Find where the given text appears and provide that cell's center as [x, y] coordinate. 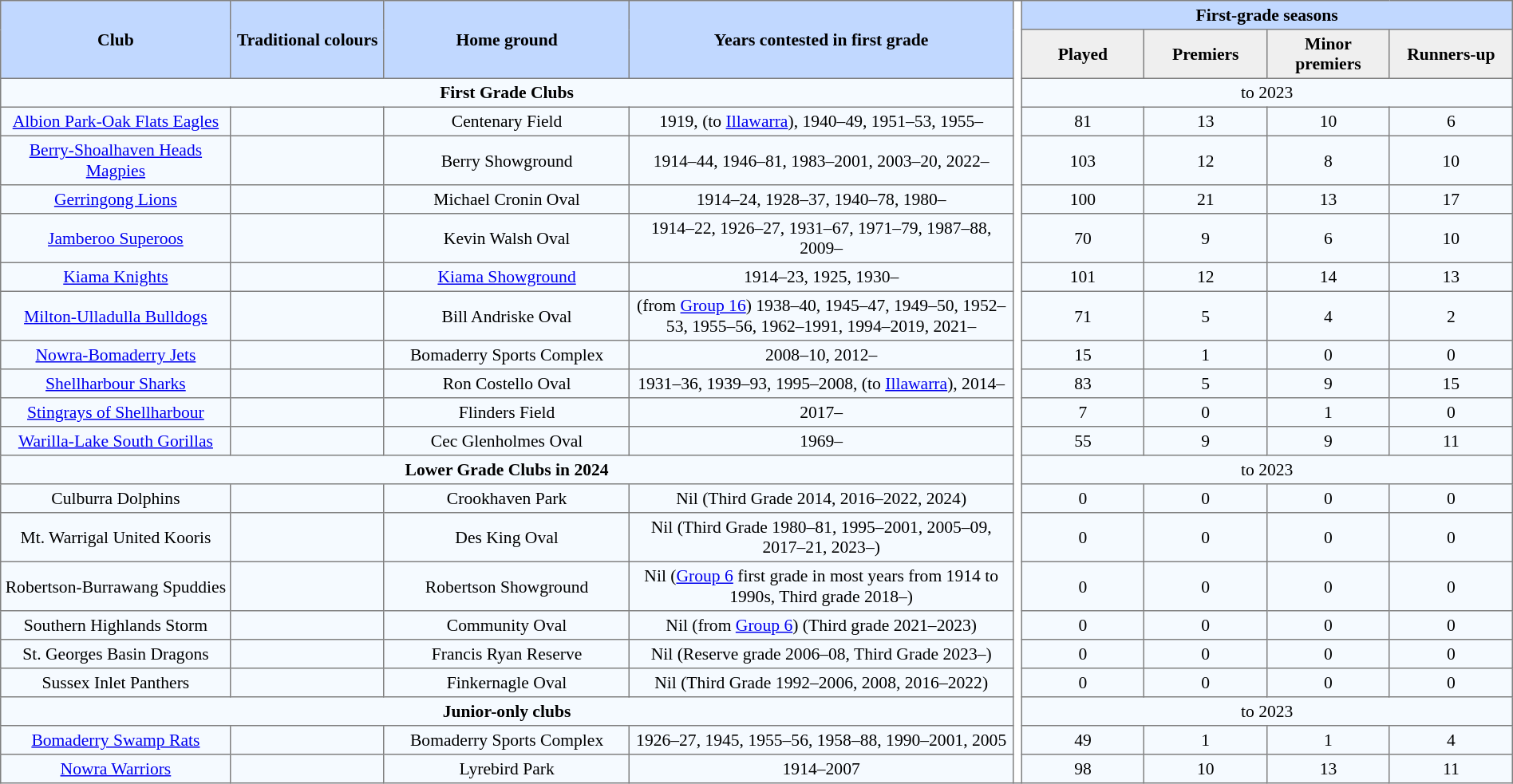
Culburra Dolphins [116, 498]
1919, (to Illawarra), 1940–49, 1951–53, 1955– [822, 121]
7 [1083, 412]
Berry Showground [507, 160]
2017– [822, 412]
Kiama Knights [116, 277]
Albion Park-Oak Flats Eagles [116, 121]
Bill Andriske Oval [507, 316]
Lower Grade Clubs in 2024 [508, 470]
Warilla-Lake South Gorillas [116, 441]
1914–24, 1928–37, 1940–78, 1980– [822, 199]
Community Oval [507, 625]
Nil (Third Grade 1992–2006, 2008, 2016–2022) [822, 683]
Junior-only clubs [508, 711]
Crookhaven Park [507, 498]
Milton-Ulladulla Bulldogs [116, 316]
Finkernagle Oval [507, 683]
Shellharbour Sharks [116, 384]
2 [1451, 316]
17 [1451, 199]
Mt. Warrigal United Kooris [116, 538]
Des King Oval [507, 538]
Nil (from Group 6) (Third grade 2021–2023) [822, 625]
Robertson-Burrawang Spuddies [116, 586]
Home ground [507, 40]
Minor premiers [1329, 54]
First-grade seasons [1267, 15]
103 [1083, 160]
2008–10, 2012– [822, 355]
70 [1083, 238]
100 [1083, 199]
55 [1083, 441]
1926–27, 1945, 1955–56, 1958–88, 1990–2001, 2005 [822, 740]
98 [1083, 769]
Bomaderry Swamp Rats [116, 740]
1931–36, 1939–93, 1995–2008, (to Illawarra), 2014– [822, 384]
Cec Glenholmes Oval [507, 441]
Years contested in first grade [822, 40]
1914–22, 1926–27, 1931–67, 1971–79, 1987–88, 2009– [822, 238]
Nil (Third Grade 2014, 2016–2022, 2024) [822, 498]
71 [1083, 316]
Jamberoo Superoos [116, 238]
Sussex Inlet Panthers [116, 683]
Flinders Field [507, 412]
Lyrebird Park [507, 769]
St. Georges Basin Dragons [116, 654]
Berry-Shoalhaven Heads Magpies [116, 160]
83 [1083, 384]
Robertson Showground [507, 586]
21 [1206, 199]
101 [1083, 277]
Southern Highlands Storm [116, 625]
Francis Ryan Reserve [507, 654]
81 [1083, 121]
Nil (Third Grade 1980–81, 1995–2001, 2005–09, 2017–21, 2023–) [822, 538]
Nil (Reserve grade 2006–08, Third Grade 2023–) [822, 654]
Stingrays of Shellharbour [116, 412]
Played [1083, 54]
Gerringong Lions [116, 199]
Nil (Group 6 first grade in most years from 1914 to 1990s, Third grade 2018–) [822, 586]
Ron Costello Oval [507, 384]
1914–2007 [822, 769]
Nowra-Bomaderry Jets [116, 355]
Runners-up [1451, 54]
1969– [822, 441]
(from Group 16) 1938–40, 1945–47, 1949–50, 1952–53, 1955–56, 1962–1991, 1994–2019, 2021– [822, 316]
Nowra Warriors [116, 769]
Kiama Showground [507, 277]
14 [1329, 277]
1914–23, 1925, 1930– [822, 277]
8 [1329, 160]
Michael Cronin Oval [507, 199]
Kevin Walsh Oval [507, 238]
First Grade Clubs [508, 93]
Premiers [1206, 54]
49 [1083, 740]
Traditional colours [307, 40]
Centenary Field [507, 121]
1914–44, 1946–81, 1983–2001, 2003–20, 2022– [822, 160]
Club [116, 40]
